Pinpoint the cell where the given text exists, returning its [x, y] midpoint coordinate. 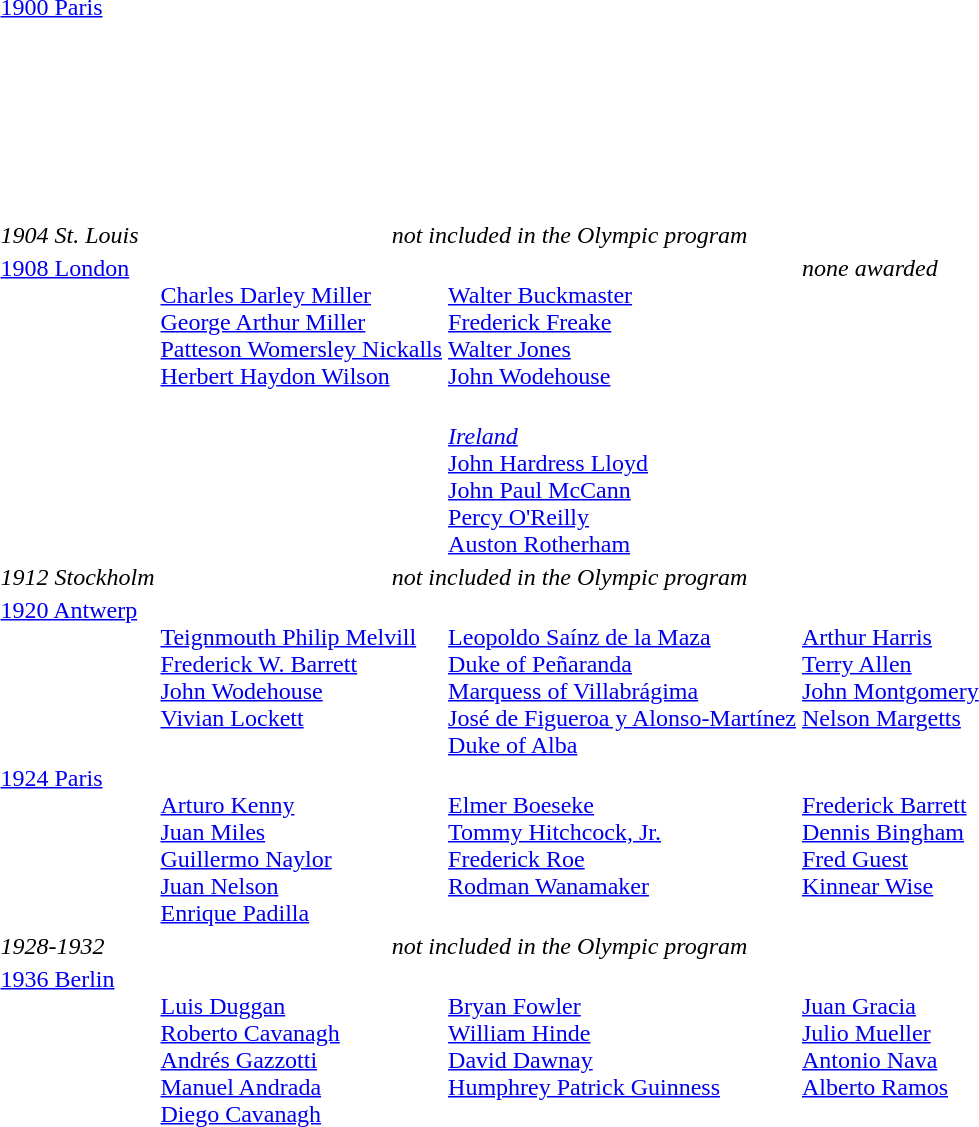
Leopoldo Saínz de la MazaDuke of PeñarandaMarquess of VillabrágimaJosé de Figueroa y Alonso-MartínezDuke of Alba [622, 678]
Walter BuckmasterFrederick FreakeWalter JonesJohn Wodehouse [622, 322]
Elmer BoesekeTommy Hitchcock, Jr.Frederick RoeRodman Wanamaker [622, 846]
Charles Darley MillerGeorge Arthur MillerPatteson Womersley NickallsHerbert Haydon Wilson [302, 406]
IrelandJohn Hardress LloydJohn Paul McCannPercy O'ReillyAuston Rotherham [622, 476]
Arturo KennyJuan MilesGuillermo NaylorJuan NelsonEnrique Padilla [302, 846]
Teignmouth Philip MelvillFrederick W. BarrettJohn WodehouseVivian Lockett [302, 678]
